From the cell containing the given text, extract its center point as [X, Y] coordinate. 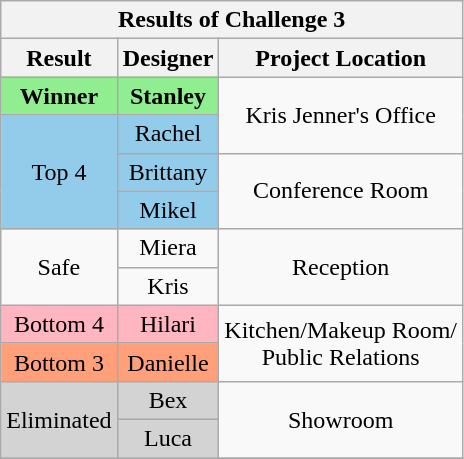
Bottom 4 [59, 324]
Kitchen/Makeup Room/Public Relations [341, 343]
Reception [341, 267]
Result [59, 58]
Designer [168, 58]
Rachel [168, 134]
Brittany [168, 172]
Eliminated [59, 419]
Mikel [168, 210]
Winner [59, 96]
Bottom 3 [59, 362]
Miera [168, 248]
Hilari [168, 324]
Results of Challenge 3 [232, 20]
Kris Jenner's Office [341, 115]
Luca [168, 438]
Conference Room [341, 191]
Showroom [341, 419]
Safe [59, 267]
Project Location [341, 58]
Kris [168, 286]
Bex [168, 400]
Danielle [168, 362]
Top 4 [59, 172]
Stanley [168, 96]
